Determine the (X, Y) coordinate at the center of the cell enclosing the given text.  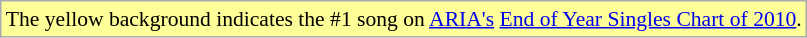
The yellow background indicates the #1 song on ARIA's End of Year Singles Chart of 2010. (404, 19)
